Extract the (x, y) coordinate from the center of the cell holding the provided text.  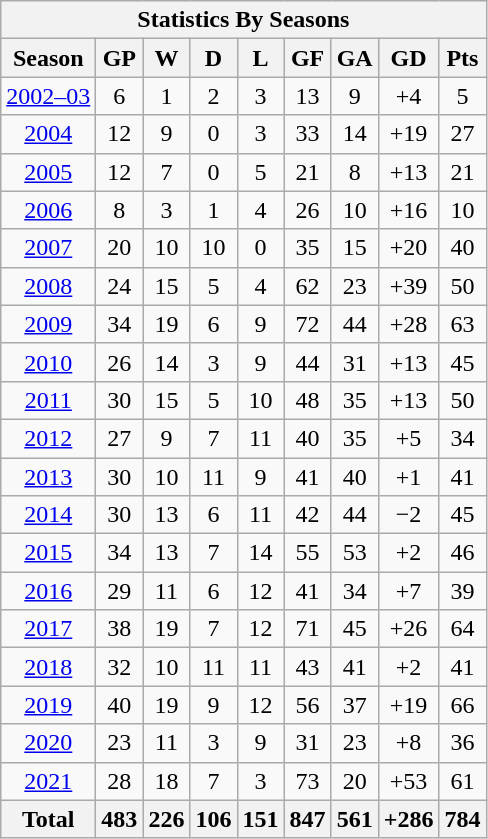
GF (308, 58)
2021 (48, 781)
55 (308, 553)
64 (462, 629)
33 (308, 134)
2020 (48, 743)
D (214, 58)
+1 (408, 477)
62 (308, 286)
+4 (408, 96)
28 (120, 781)
29 (120, 591)
42 (308, 515)
2016 (48, 591)
2007 (48, 248)
63 (462, 324)
+39 (408, 286)
847 (308, 819)
Pts (462, 58)
784 (462, 819)
GA (354, 58)
2013 (48, 477)
39 (462, 591)
2017 (48, 629)
36 (462, 743)
+286 (408, 819)
Season (48, 58)
GP (120, 58)
+26 (408, 629)
2019 (48, 705)
561 (354, 819)
2011 (48, 400)
2010 (48, 362)
W (166, 58)
+20 (408, 248)
72 (308, 324)
2018 (48, 667)
18 (166, 781)
Total (48, 819)
48 (308, 400)
Statistics By Seasons (244, 20)
2012 (48, 438)
2006 (48, 210)
+53 (408, 781)
−2 (408, 515)
483 (120, 819)
2015 (48, 553)
226 (166, 819)
2005 (48, 172)
37 (354, 705)
2 (214, 96)
2009 (48, 324)
+7 (408, 591)
61 (462, 781)
L (260, 58)
2014 (48, 515)
+5 (408, 438)
+8 (408, 743)
73 (308, 781)
24 (120, 286)
53 (354, 553)
66 (462, 705)
+28 (408, 324)
2008 (48, 286)
2002–03 (48, 96)
43 (308, 667)
GD (408, 58)
151 (260, 819)
32 (120, 667)
+16 (408, 210)
71 (308, 629)
2004 (48, 134)
106 (214, 819)
38 (120, 629)
56 (308, 705)
46 (462, 553)
